Capture the cell that displays the provided text and extract its [x, y] central coordinate. 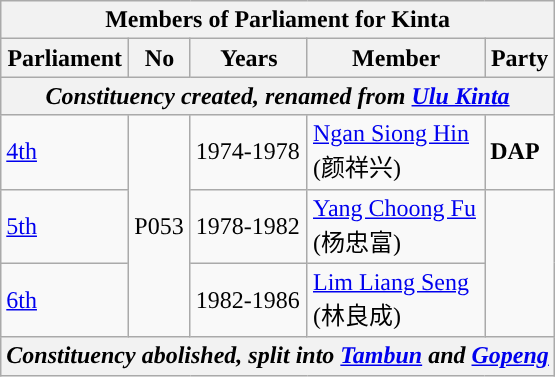
Years [248, 58]
4th [65, 152]
Ngan Siong Hin (颜祥兴) [396, 152]
Constituency created, renamed from Ulu Kinta [278, 96]
Constituency abolished, split into Tambun and Gopeng [278, 356]
6th [65, 300]
5th [65, 226]
No [160, 58]
1982-1986 [248, 300]
Party [520, 58]
Parliament [65, 58]
Member [396, 58]
1978-1982 [248, 226]
1974-1978 [248, 152]
Members of Parliament for Kinta [278, 20]
Yang Choong Fu (杨忠富) [396, 226]
P053 [160, 226]
Lim Liang Seng (林良成) [396, 300]
DAP [520, 152]
